Output the (X, Y) coordinate of the center of the cell containing the given text.  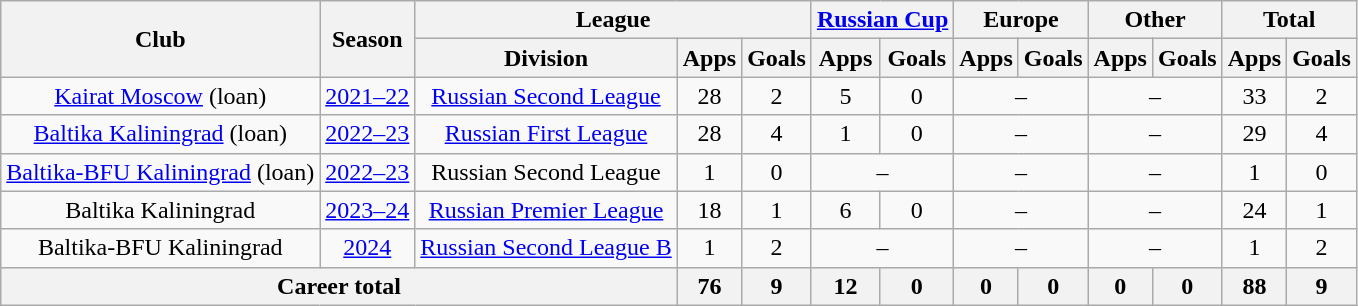
Europe (1021, 20)
Division (546, 58)
Kairat Moscow (loan) (160, 96)
6 (845, 210)
12 (845, 286)
Baltika-BFU Kaliningrad (loan) (160, 172)
Russian Second League B (546, 248)
Season (368, 39)
Russian Premier League (546, 210)
5 (845, 96)
Career total (339, 286)
League (614, 20)
Other (1155, 20)
2023–24 (368, 210)
Baltika Kaliningrad (160, 210)
Russian Cup (882, 20)
33 (1254, 96)
2021–22 (368, 96)
76 (709, 286)
18 (709, 210)
Russian First League (546, 134)
Baltika-BFU Kaliningrad (160, 248)
2024 (368, 248)
Baltika Kaliningrad (loan) (160, 134)
Total (1289, 20)
Club (160, 39)
29 (1254, 134)
24 (1254, 210)
88 (1254, 286)
